Locate the cell with the specified text and output its [x, y] center coordinate. 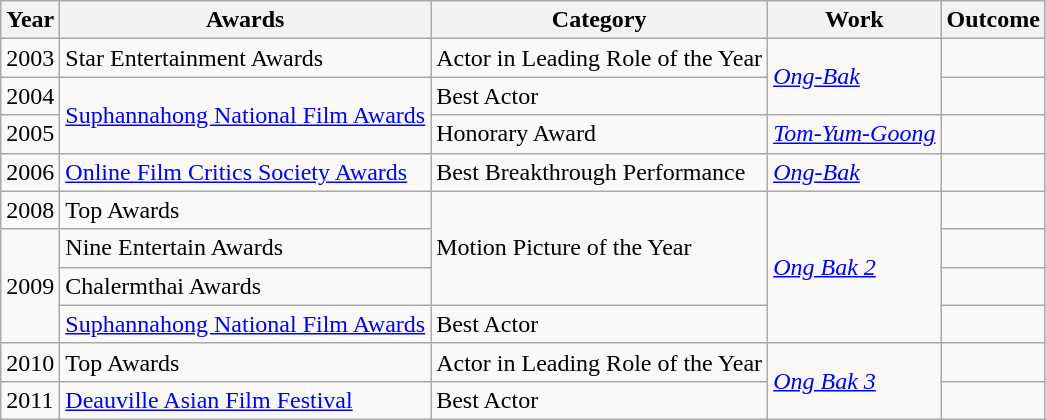
Ong Bak 3 [854, 381]
Motion Picture of the Year [600, 248]
2011 [30, 400]
Chalermthai Awards [246, 286]
Year [30, 20]
Tom-Yum-Goong [854, 134]
Deauville Asian Film Festival [246, 400]
Work [854, 20]
Best Breakthrough Performance [600, 172]
2006 [30, 172]
Awards [246, 20]
Category [600, 20]
2008 [30, 210]
Outcome [993, 20]
2010 [30, 362]
Nine Entertain Awards [246, 248]
Ong Bak 2 [854, 267]
Star Entertainment Awards [246, 58]
2009 [30, 286]
2004 [30, 96]
Honorary Award [600, 134]
2003 [30, 58]
Online Film Critics Society Awards [246, 172]
2005 [30, 134]
